Detect which cell encompasses the target text, then output its [X, Y] center coordinate. 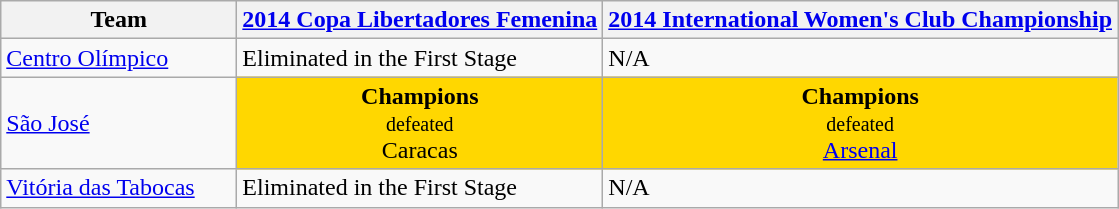
2014 Copa Libertadores Femenina [420, 20]
Championsdefeated Caracas [420, 123]
São José [119, 123]
Centro Olímpico [119, 58]
Team [119, 20]
Vitória das Tabocas [119, 188]
2014 International Women's Club Championship [860, 20]
Championsdefeated Arsenal [860, 123]
